Return (X, Y) of the center of cell containing provided text 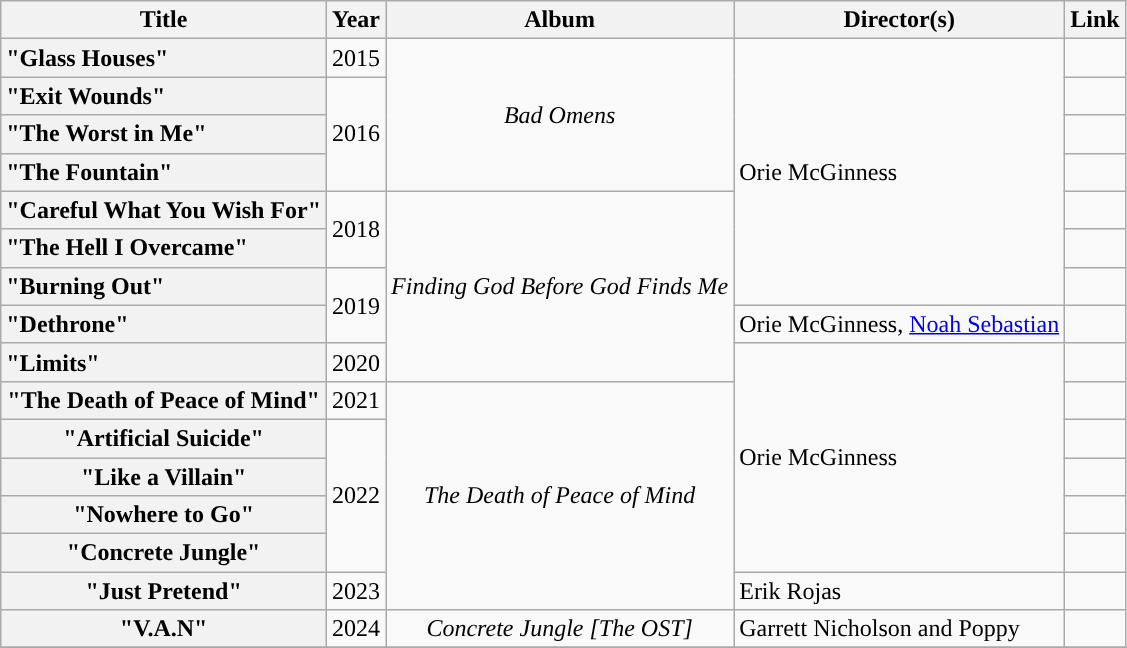
"Nowhere to Go" (164, 515)
2015 (356, 58)
Concrete Jungle [The OST] (560, 629)
The Death of Peace of Mind (560, 495)
"Artificial Suicide" (164, 438)
"Careful What You Wish For" (164, 210)
Director(s) (900, 20)
Orie McGinness, Noah Sebastian (900, 324)
"The Worst in Me" (164, 134)
2024 (356, 629)
Garrett Nicholson and Poppy (900, 629)
"Exit Wounds" (164, 96)
Link (1095, 20)
"Concrete Jungle" (164, 553)
"V.A.N" (164, 629)
"Dethrone" (164, 324)
Album (560, 20)
"The Fountain" (164, 172)
2023 (356, 591)
Bad Omens (560, 115)
Year (356, 20)
Finding God Before God Finds Me (560, 286)
2021 (356, 400)
2018 (356, 229)
"The Hell I Overcame" (164, 248)
"Burning Out" (164, 286)
Title (164, 20)
Erik Rojas (900, 591)
2016 (356, 134)
"Limits" (164, 362)
2019 (356, 305)
2022 (356, 495)
"Glass Houses" (164, 58)
"Like a Villain" (164, 477)
"The Death of Peace of Mind" (164, 400)
"Just Pretend" (164, 591)
2020 (356, 362)
